Return the (x, y) coordinate for the center point of the cell that contains the specified text.  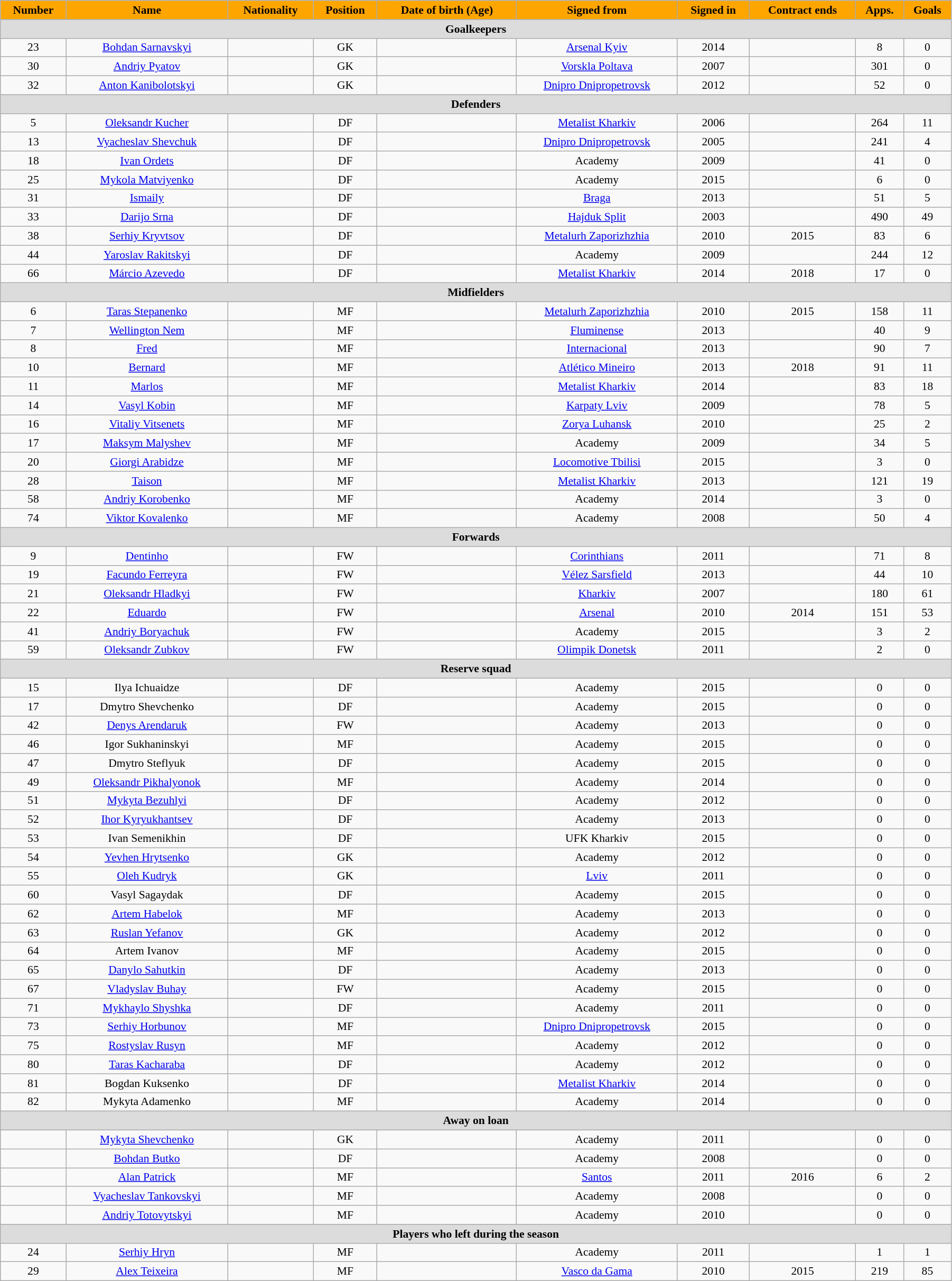
Igor Sukhaninskyi (147, 745)
Oleksandr Hladkyi (147, 594)
Andriy Totovytskyi (147, 1215)
Internacional (597, 349)
Position (346, 10)
62 (33, 914)
Vyacheslav Shevchuk (147, 142)
Ivan Semenikhin (147, 839)
59 (33, 650)
55 (33, 876)
32 (33, 86)
Mykyta Adamenko (147, 1102)
20 (33, 462)
23 (33, 48)
Reserve squad (476, 669)
Taison (147, 481)
Signed from (597, 10)
Andriy Pyatov (147, 67)
Artem Ivanov (147, 951)
Apps. (879, 10)
16 (33, 424)
47 (33, 763)
74 (33, 518)
Bohdan Sarnavskyi (147, 48)
301 (879, 67)
Arsenal Kyiv (597, 48)
Vorskla Poltava (597, 67)
13 (33, 142)
Wellington Nem (147, 330)
Alex Teixeira (147, 1271)
244 (879, 255)
Vélez Sarsfield (597, 575)
Ruslan Yefanov (147, 933)
Maksym Malyshev (147, 443)
28 (33, 481)
Vladyslav Buhay (147, 989)
Fred (147, 349)
50 (879, 518)
Mykola Matviyenko (147, 180)
Bohdan Butko (147, 1158)
Arsenal (597, 612)
Ismaily (147, 198)
58 (33, 499)
Ivan Ordets (147, 161)
Serhiy Kryvtsov (147, 236)
Mykhaylo Shyshka (147, 1008)
Andriy Boryachuk (147, 632)
Vyacheslav Tankovskyi (147, 1196)
Goals (927, 10)
63 (33, 933)
UFK Kharkiv (597, 839)
82 (33, 1102)
Goalkeepers (476, 29)
158 (879, 311)
Taras Kacharaba (147, 1064)
Artem Habelok (147, 914)
Oleksandr Kucher (147, 123)
Taras Stepanenko (147, 311)
73 (33, 1027)
Serhiy Hryn (147, 1252)
Andriy Korobenko (147, 499)
2005 (713, 142)
42 (33, 726)
Defenders (476, 104)
Kharkiv (597, 594)
Márcio Azevedo (147, 274)
12 (927, 255)
Oleksandr Pikhalyonok (147, 782)
Vasyl Kobin (147, 405)
2003 (713, 217)
180 (879, 594)
Dmytro Steflyuk (147, 763)
Away on loan (476, 1121)
Yaroslav Rakitskyi (147, 255)
Alan Patrick (147, 1177)
54 (33, 857)
Hajduk Split (597, 217)
264 (879, 123)
Facundo Ferreyra (147, 575)
34 (879, 443)
81 (33, 1083)
Contract ends (803, 10)
14 (33, 405)
Locomotive Tbilisi (597, 462)
Bernard (147, 368)
Players who left during the season (476, 1234)
75 (33, 1046)
Fluminense (597, 330)
Marlos (147, 387)
Nationality (270, 10)
Bogdan Kuksenko (147, 1083)
31 (33, 198)
Vasyl Sagaydak (147, 895)
65 (33, 970)
Eduardo (147, 612)
219 (879, 1271)
121 (879, 481)
Yevhen Hrytsenko (147, 857)
30 (33, 67)
40 (879, 330)
38 (33, 236)
46 (33, 745)
Rostyslav Rusyn (147, 1046)
67 (33, 989)
Vitaliy Vitsenets (147, 424)
Zorya Luhansk (597, 424)
Oleksandr Zubkov (147, 650)
90 (879, 349)
Viktor Kovalenko (147, 518)
80 (33, 1064)
24 (33, 1252)
241 (879, 142)
66 (33, 274)
33 (33, 217)
Date of birth (Age) (447, 10)
Olimpik Donetsk (597, 650)
29 (33, 1271)
2016 (803, 1177)
Dmytro Shevchenko (147, 707)
Giorgi Arabidze (147, 462)
60 (33, 895)
Corinthians (597, 556)
Lviv (597, 876)
Oleh Kudryk (147, 876)
Number (33, 10)
Mykyta Bezuhlyi (147, 801)
490 (879, 217)
64 (33, 951)
Serhiy Horbunov (147, 1027)
Denys Arendaruk (147, 726)
Midfielders (476, 293)
Name (147, 10)
85 (927, 1271)
Mykyta Shevchenko (147, 1140)
61 (927, 594)
Dentinho (147, 556)
22 (33, 612)
Danylo Sahutkin (147, 970)
Vasco da Gama (597, 1271)
Ilya Ichuaidze (147, 688)
78 (879, 405)
Darijo Srna (147, 217)
Anton Kanibolotskyi (147, 86)
15 (33, 688)
Karpaty Lviv (597, 405)
Signed in (713, 10)
2006 (713, 123)
Forwards (476, 537)
91 (879, 368)
Braga (597, 198)
Santos (597, 1177)
151 (879, 612)
21 (33, 594)
Atlético Mineiro (597, 368)
Ihor Kyryukhantsev (147, 820)
